From the cell containing the given text, extract its center point as [x, y] coordinate. 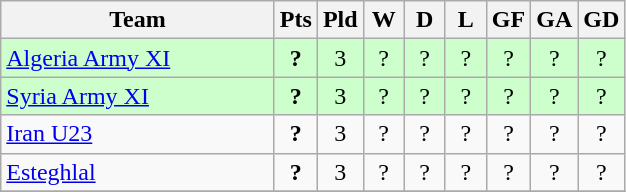
Esteghlal [138, 172]
Pts [296, 20]
GA [554, 20]
Algeria Army XI [138, 58]
D [424, 20]
Iran U23 [138, 134]
W [384, 20]
Team [138, 20]
Pld [340, 20]
GD [602, 20]
L [466, 20]
GF [508, 20]
Syria Army XI [138, 96]
